For the text-containing cell, return its midpoint in [X, Y] coordinate format. 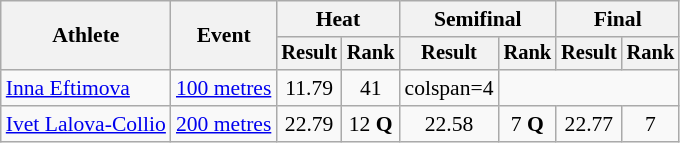
Athlete [86, 36]
Ivet Lalova-Collio [86, 124]
Heat [338, 19]
41 [371, 88]
22.79 [309, 124]
22.58 [448, 124]
7 [651, 124]
Final [618, 19]
11.79 [309, 88]
22.77 [589, 124]
7 Q [528, 124]
Semifinal [478, 19]
100 metres [224, 88]
200 metres [224, 124]
12 Q [371, 124]
colspan=4 [448, 88]
Inna Eftimova [86, 88]
Event [224, 36]
